From the cell containing the given text, extract its center point as (x, y) coordinate. 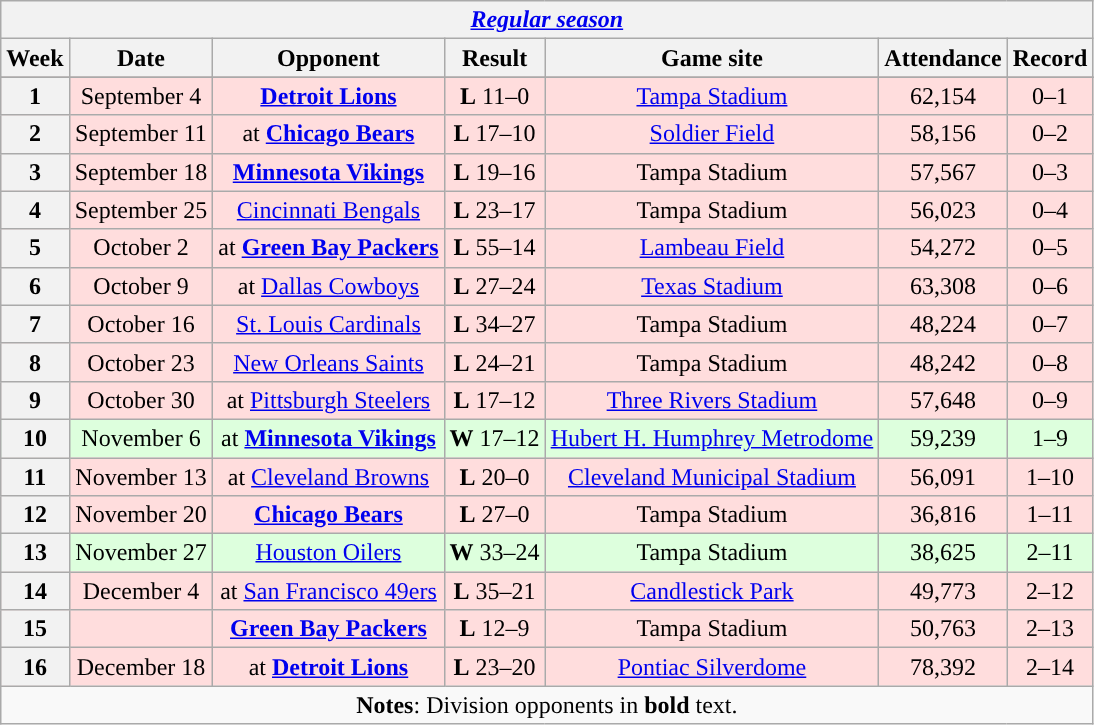
October 30 (141, 400)
2–11 (1050, 553)
59,239 (943, 438)
L 11–0 (494, 96)
0–7 (1050, 324)
10 (35, 438)
56,091 (943, 477)
L 17–10 (494, 134)
Detroit Lions (328, 96)
16 (35, 667)
St. Louis Cardinals (328, 324)
Hubert H. Humphrey Metrodome (712, 438)
15 (35, 629)
Cleveland Municipal Stadium (712, 477)
48,242 (943, 362)
October 23 (141, 362)
5 (35, 248)
at San Francisco 49ers (328, 591)
Lambeau Field (712, 248)
Three Rivers Stadium (712, 400)
2–12 (1050, 591)
0–3 (1050, 172)
L 27–24 (494, 286)
Houston Oilers (328, 553)
December 4 (141, 591)
0–4 (1050, 210)
at Chicago Bears (328, 134)
8 (35, 362)
57,567 (943, 172)
Minnesota Vikings (328, 172)
49,773 (943, 591)
L 19–16 (494, 172)
Candlestick Park (712, 591)
September 25 (141, 210)
3 (35, 172)
Opponent (328, 58)
November 13 (141, 477)
at Pittsburgh Steelers (328, 400)
0–8 (1050, 362)
L 23–17 (494, 210)
0–2 (1050, 134)
Cincinnati Bengals (328, 210)
0–9 (1050, 400)
L 35–21 (494, 591)
11 (35, 477)
September 18 (141, 172)
Record (1050, 58)
48,224 (943, 324)
at Detroit Lions (328, 667)
September 4 (141, 96)
at Green Bay Packers (328, 248)
4 (35, 210)
7 (35, 324)
56,023 (943, 210)
September 11 (141, 134)
at Minnesota Vikings (328, 438)
12 (35, 515)
November 20 (141, 515)
October 9 (141, 286)
Pontiac Silverdome (712, 667)
L 20–0 (494, 477)
58,156 (943, 134)
November 27 (141, 553)
9 (35, 400)
W 33–24 (494, 553)
L 34–27 (494, 324)
W 17–12 (494, 438)
Attendance (943, 58)
Date (141, 58)
New Orleans Saints (328, 362)
1 (35, 96)
L 12–9 (494, 629)
Regular season (547, 20)
1–10 (1050, 477)
December 18 (141, 667)
38,625 (943, 553)
63,308 (943, 286)
62,154 (943, 96)
50,763 (943, 629)
54,272 (943, 248)
Soldier Field (712, 134)
13 (35, 553)
0–1 (1050, 96)
Chicago Bears (328, 515)
6 (35, 286)
2–14 (1050, 667)
2–13 (1050, 629)
Game site (712, 58)
L 24–21 (494, 362)
78,392 (943, 667)
0–6 (1050, 286)
36,816 (943, 515)
1–9 (1050, 438)
November 6 (141, 438)
0–5 (1050, 248)
at Cleveland Browns (328, 477)
L 17–12 (494, 400)
October 2 (141, 248)
2 (35, 134)
Green Bay Packers (328, 629)
Week (35, 58)
L 55–14 (494, 248)
L 23–20 (494, 667)
1–11 (1050, 515)
October 16 (141, 324)
at Dallas Cowboys (328, 286)
57,648 (943, 400)
Result (494, 58)
Notes: Division opponents in bold text. (547, 705)
L 27–0 (494, 515)
14 (35, 591)
Texas Stadium (712, 286)
